Return [X, Y] of the center of cell containing provided text 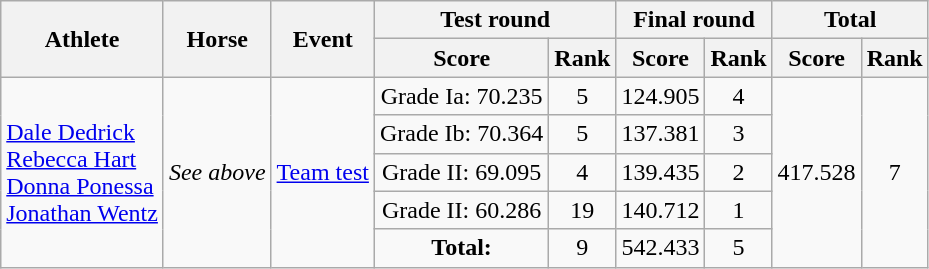
137.381 [660, 134]
140.712 [660, 210]
542.433 [660, 248]
Total [850, 20]
124.905 [660, 96]
1 [738, 210]
417.528 [816, 172]
See above [217, 172]
Grade II: 69.095 [461, 172]
19 [582, 210]
Team test [322, 172]
7 [894, 172]
Event [322, 39]
9 [582, 248]
Grade Ib: 70.364 [461, 134]
Athlete [82, 39]
Grade Ia: 70.235 [461, 96]
Total: [461, 248]
Horse [217, 39]
3 [738, 134]
139.435 [660, 172]
Final round [694, 20]
Grade II: 60.286 [461, 210]
Test round [494, 20]
Dale DedrickRebecca HartDonna PonessaJonathan Wentz [82, 172]
2 [738, 172]
